Scan for the cell matching the given text and deliver its (X, Y) coordinate at center. 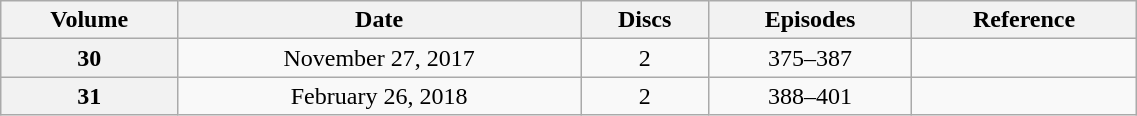
375–387 (810, 58)
Discs (645, 20)
Volume (90, 20)
Date (380, 20)
31 (90, 96)
February 26, 2018 (380, 96)
Episodes (810, 20)
Reference (1024, 20)
388–401 (810, 96)
30 (90, 58)
November 27, 2017 (380, 58)
